Pinpoint the cell where the given text exists, returning its [X, Y] midpoint coordinate. 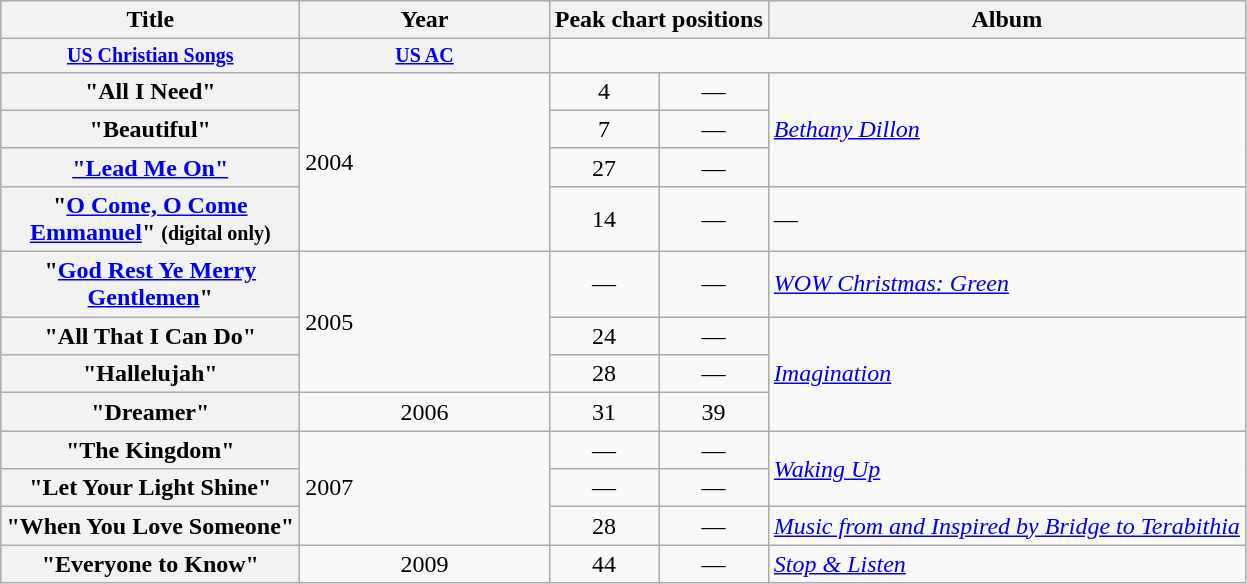
2006 [424, 412]
39 [714, 412]
Title [150, 20]
4 [604, 91]
Bethany Dillon [1006, 129]
"The Kingdom" [150, 450]
"Beautiful" [150, 129]
Album [1006, 20]
2009 [424, 564]
US AC [424, 56]
"Lead Me On" [150, 167]
Peak chart positions [658, 20]
"God Rest Ye Merry Gentlemen" [150, 284]
Stop & Listen [1006, 564]
"Everyone to Know" [150, 564]
"Dreamer" [150, 412]
2004 [424, 162]
14 [604, 218]
2007 [424, 488]
"All That I Can Do" [150, 336]
31 [604, 412]
Year [424, 20]
24 [604, 336]
WOW Christmas: Green [1006, 284]
Music from and Inspired by Bridge to Terabithia [1006, 526]
2005 [424, 322]
"Let Your Light Shine" [150, 488]
"O Come, O Come Emmanuel" (digital only) [150, 218]
7 [604, 129]
Imagination [1006, 374]
"When You Love Someone" [150, 526]
44 [604, 564]
27 [604, 167]
"Hallelujah" [150, 374]
"All I Need" [150, 91]
Waking Up [1006, 469]
US Christian Songs [150, 56]
